Output the [x, y] coordinate of the center of the cell containing the given text.  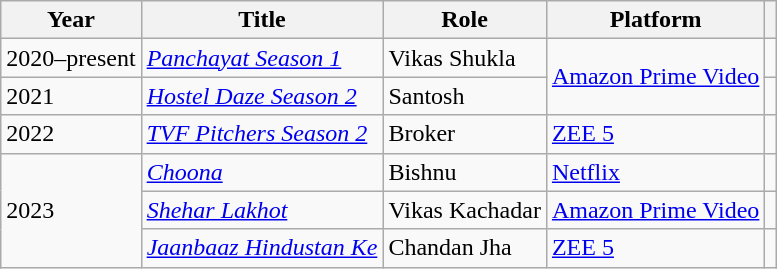
Vikas Shukla [465, 58]
Bishnu [465, 172]
Netflix [655, 172]
2023 [71, 210]
Title [262, 20]
Role [465, 20]
Panchayat Season 1 [262, 58]
Vikas Kachadar [465, 210]
2020–present [71, 58]
TVF Pitchers Season 2 [262, 134]
Hostel Daze Season 2 [262, 96]
2021 [71, 96]
Broker [465, 134]
2022 [71, 134]
Year [71, 20]
Platform [655, 20]
Choona [262, 172]
Chandan Jha [465, 248]
Jaanbaaz Hindustan Ke [262, 248]
Santosh [465, 96]
Shehar Lakhot [262, 210]
